Detect which cell encompasses the target text, then output its [x, y] center coordinate. 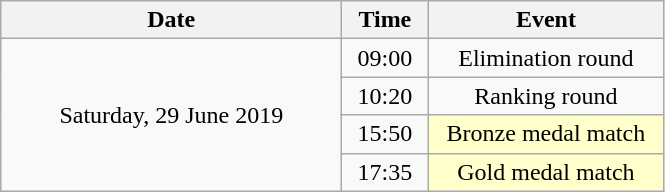
Bronze medal match [546, 134]
15:50 [385, 134]
Ranking round [546, 96]
Event [546, 20]
Saturday, 29 June 2019 [172, 115]
Time [385, 20]
10:20 [385, 96]
09:00 [385, 58]
Gold medal match [546, 172]
Date [172, 20]
17:35 [385, 172]
Elimination round [546, 58]
